Detect which cell encompasses the target text, then output its [x, y] center coordinate. 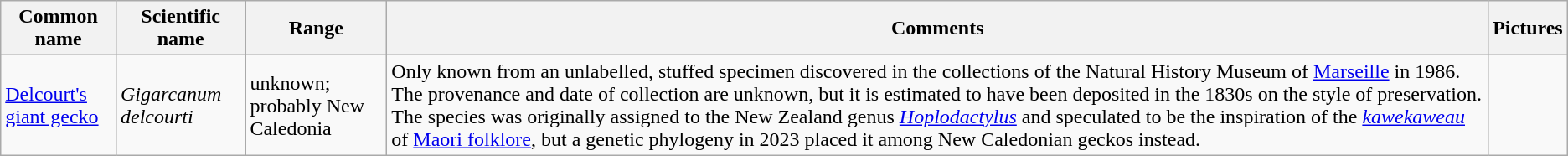
Scientific name [180, 29]
Gigarcanum delcourti [180, 106]
unknown; probably New Caledonia [317, 106]
Comments [938, 29]
Pictures [1528, 29]
Range [317, 29]
Delcourt's giant gecko [59, 106]
Common name [59, 29]
